Detect which cell encompasses the target text, then output its [X, Y] center coordinate. 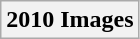
2010 Images [70, 20]
